Determine the (X, Y) coordinate at the center of the cell enclosing the given text.  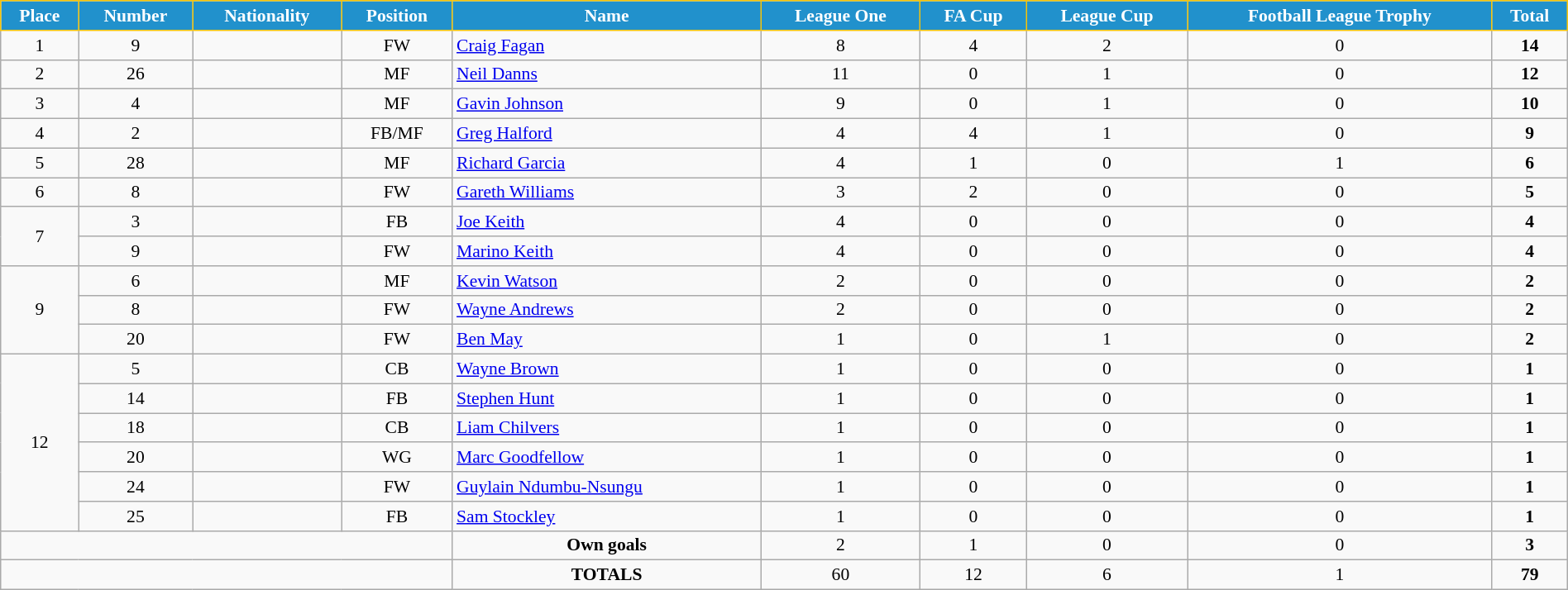
18 (136, 428)
FB/MF (397, 134)
Greg Halford (607, 134)
Stephen Hunt (607, 398)
Position (397, 16)
28 (136, 163)
79 (1530, 575)
Sam Stockley (607, 516)
Nationality (267, 16)
League Cup (1107, 16)
Gavin Johnson (607, 104)
Football League Trophy (1340, 16)
Wayne Brown (607, 369)
Own goals (607, 545)
FA Cup (974, 16)
Gareth Williams (607, 193)
TOTALS (607, 575)
26 (136, 74)
7 (40, 236)
Wayne Andrews (607, 310)
Liam Chilvers (607, 428)
Neil Danns (607, 74)
11 (840, 74)
Number (136, 16)
League One (840, 16)
Craig Fagan (607, 45)
25 (136, 516)
Joe Keith (607, 222)
Name (607, 16)
Total (1530, 16)
Marino Keith (607, 251)
24 (136, 487)
Richard Garcia (607, 163)
WG (397, 458)
Marc Goodfellow (607, 458)
10 (1530, 104)
60 (840, 575)
Ben May (607, 340)
Kevin Watson (607, 281)
Place (40, 16)
Guylain Ndumbu-Nsungu (607, 487)
